Provide the (X, Y) coordinate of the cell's center where the given text is located.  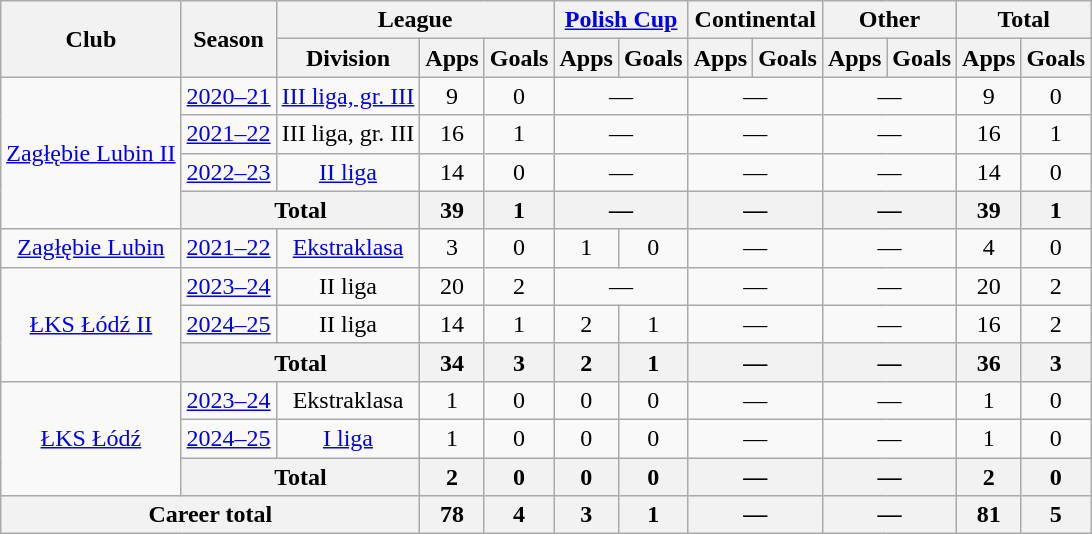
Club (91, 39)
36 (989, 362)
Division (348, 58)
78 (452, 515)
Season (228, 39)
Career total (210, 515)
Continental (755, 20)
81 (989, 515)
Other (889, 20)
2022–23 (228, 172)
5 (1056, 515)
I liga (348, 438)
League (415, 20)
Zagłębie Lubin (91, 248)
34 (452, 362)
2020–21 (228, 96)
Polish Cup (621, 20)
ŁKS Łódź II (91, 324)
Zagłębie Lubin II (91, 153)
ŁKS Łódź (91, 438)
